Provide the [x, y] coordinate of the cell's center where the given text is located.  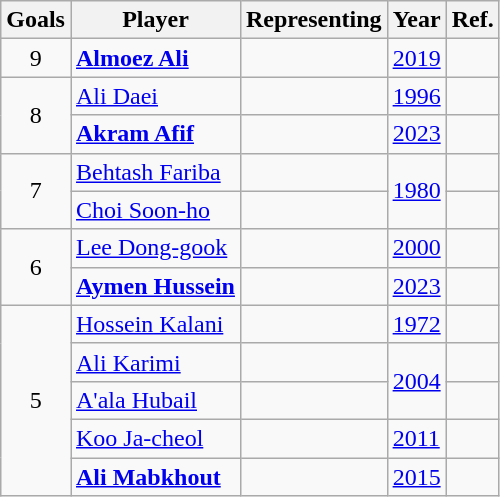
1996 [416, 96]
Behtash Fariba [155, 172]
Ali Mabkhout [155, 477]
6 [36, 267]
2015 [416, 477]
2004 [416, 381]
Ref. [472, 20]
1980 [416, 191]
8 [36, 115]
7 [36, 191]
Akram Afif [155, 134]
Player [155, 20]
Year [416, 20]
A'ala Hubail [155, 400]
Choi Soon-ho [155, 210]
2011 [416, 438]
5 [36, 400]
Ali Daei [155, 96]
Lee Dong-gook [155, 248]
Koo Ja-cheol [155, 438]
9 [36, 58]
Goals [36, 20]
Hossein Kalani [155, 324]
Almoez Ali [155, 58]
2019 [416, 58]
1972 [416, 324]
Aymen Hussein [155, 286]
Representing [314, 20]
2000 [416, 248]
Ali Karimi [155, 362]
